From the cell containing the given text, extract its center point as (x, y) coordinate. 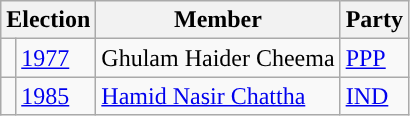
PPP (374, 58)
IND (374, 96)
Hamid Nasir Chattha (218, 96)
Member (218, 20)
1977 (56, 58)
Party (374, 20)
Ghulam Haider Cheema (218, 58)
1985 (56, 96)
Election (48, 20)
